Capture the cell that displays the provided text and extract its [x, y] central coordinate. 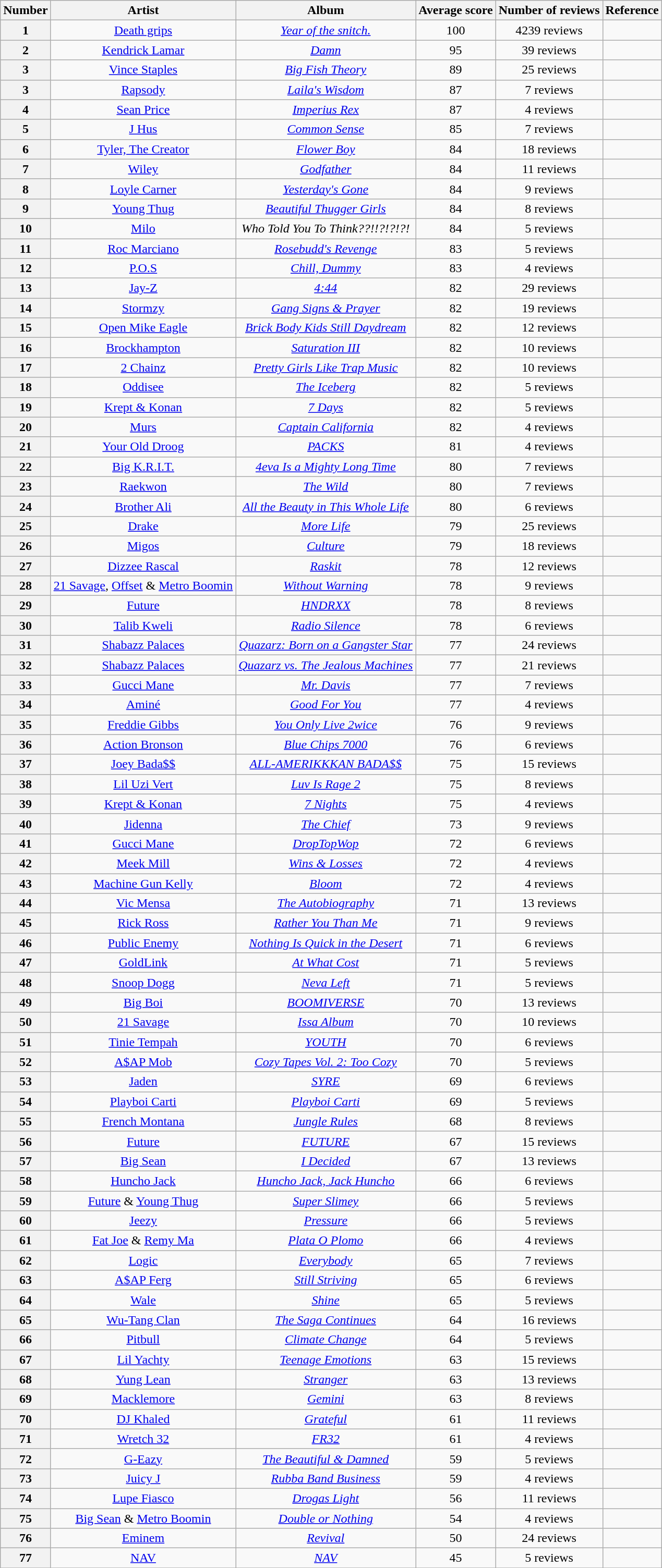
Public Enemy [143, 943]
Your Old Droog [143, 447]
Sean Price [143, 109]
25 [26, 526]
Machine Gun Kelly [143, 884]
Beautiful Thugger Girls [326, 209]
Death grips [143, 30]
42 [26, 863]
12 [26, 268]
Talib Kweli [143, 626]
19 [26, 407]
Migos [143, 546]
Mr. Davis [326, 685]
26 [26, 546]
Huncho Jack [143, 1181]
Vince Staples [143, 70]
Aminé [143, 705]
10 [26, 228]
Jungle Rules [326, 1121]
Roc Marciano [143, 249]
Jidenna [143, 824]
Rick Ross [143, 923]
DJ Khaled [143, 1419]
The Iceberg [326, 387]
6 [26, 149]
44 [26, 903]
43 [26, 884]
Drake [143, 526]
Imperius Rex [326, 109]
Wu-Tang Clan [143, 1320]
55 [26, 1121]
Issa Album [326, 1022]
1 [26, 30]
Cozy Tapes Vol. 2: Too Cozy [326, 1062]
Milo [143, 228]
Pitbull [143, 1340]
34 [26, 705]
29 reviews [549, 288]
Without Warning [326, 586]
Stormzy [143, 308]
52 [26, 1062]
The Autobiography [326, 903]
51 [26, 1042]
PACKS [326, 447]
95 [456, 50]
33 [26, 685]
I Decided [326, 1161]
Oddisee [143, 387]
SYRE [326, 1082]
35 [26, 725]
49 [26, 1002]
Saturation III [326, 348]
Who Told You To Think??!!?!?!?! [326, 228]
89 [456, 70]
Snoop Dogg [143, 983]
60 [26, 1221]
Super Slimey [326, 1200]
GoldLink [143, 963]
Good For You [326, 705]
Pretty Girls Like Trap Music [326, 367]
Plata O Plomo [326, 1241]
14 [26, 308]
28 [26, 586]
37 [26, 764]
21 [26, 447]
Rather You Than Me [326, 923]
Big Fish Theory [326, 70]
Wale [143, 1300]
8 [26, 189]
Action Bronson [143, 744]
Rubba Band Business [326, 1478]
J Hus [143, 129]
Flower Boy [326, 149]
Joey Bada$$ [143, 764]
Jaden [143, 1082]
9 [26, 209]
15 [26, 328]
The Beautiful & Damned [326, 1459]
Average score [456, 10]
Common Sense [326, 129]
Still Striving [326, 1280]
Album [326, 10]
Raskit [326, 566]
39 reviews [549, 50]
Open Mike Eagle [143, 328]
Big Boi [143, 1002]
A$AP Ferg [143, 1280]
57 [26, 1161]
Logic [143, 1260]
Teenage Emotions [326, 1359]
21 Savage, Offset & Metro Boomin [143, 586]
31 [26, 645]
Reference [632, 10]
Number [26, 10]
Laila's Wisdom [326, 90]
Jay-Z [143, 288]
29 [26, 606]
Wiley [143, 169]
40 [26, 824]
48 [26, 983]
All the Beauty in This Whole Life [326, 506]
Jeezy [143, 1221]
At What Cost [326, 963]
Neva Left [326, 983]
Kendrick Lamar [143, 50]
Gemini [326, 1399]
27 [26, 566]
P.O.S [143, 268]
Number of reviews [549, 10]
Quazarz vs. The Jealous Machines [326, 665]
Tinie Tempah [143, 1042]
Artist [143, 10]
Chill, Dummy [326, 268]
38 [26, 784]
17 [26, 367]
20 [26, 427]
2 [26, 50]
Yung Lean [143, 1379]
23 [26, 486]
Pressure [326, 1221]
Big Sean & Metro Boomin [143, 1518]
Brick Body Kids Still Daydream [326, 328]
22 [26, 467]
Wins & Losses [326, 863]
30 [26, 626]
7 Nights [326, 804]
Big K.R.I.T. [143, 467]
46 [26, 943]
Shine [326, 1300]
13 [26, 288]
Gang Signs & Prayer [326, 308]
39 [26, 804]
81 [456, 447]
Lupe Fiasco [143, 1498]
Revival [326, 1538]
HNDRXX [326, 606]
Rosebudd's Revenge [326, 249]
24 [26, 506]
Nothing Is Quick in the Desert [326, 943]
53 [26, 1082]
7 [26, 169]
Godfather [326, 169]
4239 reviews [549, 30]
36 [26, 744]
Double or Nothing [326, 1518]
Dizzee Rascal [143, 566]
16 reviews [549, 1320]
Bloom [326, 884]
French Montana [143, 1121]
FR32 [326, 1439]
G-Eazy [143, 1459]
7 Days [326, 407]
Juicy J [143, 1478]
47 [26, 963]
4 [26, 109]
Culture [326, 546]
Yesterday's Gone [326, 189]
You Only Live 2wice [326, 725]
21 reviews [549, 665]
19 reviews [549, 308]
100 [456, 30]
Murs [143, 427]
FUTURE [326, 1141]
Everybody [326, 1260]
Luv Is Rage 2 [326, 784]
21 Savage [143, 1022]
Eminem [143, 1538]
Wretch 32 [143, 1439]
41 [26, 843]
4:44 [326, 288]
32 [26, 665]
Drogas Light [326, 1498]
Captain California [326, 427]
Lil Yachty [143, 1359]
18 [26, 387]
Meek Mill [143, 863]
Macklemore [143, 1399]
Big Sean [143, 1161]
Brother Ali [143, 506]
YOUTH [326, 1042]
The Saga Continues [326, 1320]
More Life [326, 526]
DropTopWop [326, 843]
5 [26, 129]
Quazarz: Born on a Gangster Star [326, 645]
The Wild [326, 486]
ALL-AMERIKKKAN BADA$$ [326, 764]
Future & Young Thug [143, 1200]
Blue Chips 7000 [326, 744]
74 [26, 1498]
Fat Joe & Remy Ma [143, 1241]
Stranger [326, 1379]
The Chief [326, 824]
62 [26, 1260]
4eva Is a Mighty Long Time [326, 467]
Climate Change [326, 1340]
Freddie Gibbs [143, 725]
Radio Silence [326, 626]
Brockhampton [143, 348]
Tyler, The Creator [143, 149]
Lil Uzi Vert [143, 784]
Vic Mensa [143, 903]
Huncho Jack, Jack Huncho [326, 1181]
Rapsody [143, 90]
11 [26, 249]
A$AP Mob [143, 1062]
Grateful [326, 1419]
Young Thug [143, 209]
Damn [326, 50]
85 [456, 129]
BOOMIVERSE [326, 1002]
58 [26, 1181]
Loyle Carner [143, 189]
16 [26, 348]
Year of the snitch. [326, 30]
2 Chainz [143, 367]
Raekwon [143, 486]
